Capture the cell that displays the provided text and extract its [X, Y] central coordinate. 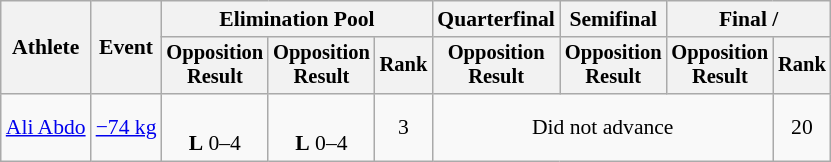
Quarterfinal [496, 19]
Did not advance [602, 128]
3 [404, 128]
Athlete [46, 48]
Semifinal [614, 19]
20 [802, 128]
−74 kg [126, 128]
Final / [749, 19]
Elimination Pool [298, 19]
Event [126, 48]
Ali Abdo [46, 128]
